Scan for the cell matching the given text and deliver its [x, y] coordinate at center. 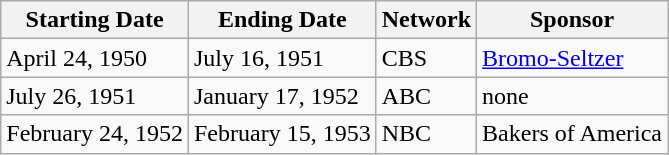
NBC [426, 134]
Bakers of America [572, 134]
Sponsor [572, 20]
CBS [426, 58]
July 26, 1951 [95, 96]
none [572, 96]
Network [426, 20]
April 24, 1950 [95, 58]
July 16, 1951 [282, 58]
ABC [426, 96]
February 15, 1953 [282, 134]
Starting Date [95, 20]
Ending Date [282, 20]
January 17, 1952 [282, 96]
Bromo-Seltzer [572, 58]
February 24, 1952 [95, 134]
